Search for the cell housing the specified text and yield its (X, Y) center coordinate. 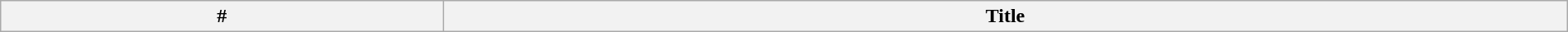
Title (1006, 16)
# (222, 16)
